Search for the cell housing the specified text and yield its (x, y) center coordinate. 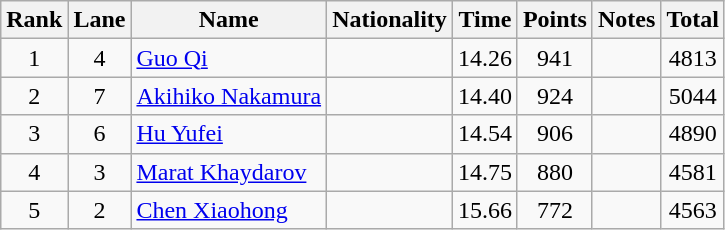
Chen Xiaohong (229, 210)
941 (554, 58)
906 (554, 134)
6 (100, 134)
Hu Yufei (229, 134)
880 (554, 172)
14.26 (484, 58)
Notes (626, 20)
4581 (693, 172)
924 (554, 96)
Guo Qi (229, 58)
Time (484, 20)
14.75 (484, 172)
772 (554, 210)
Points (554, 20)
Marat Khaydarov (229, 172)
5 (34, 210)
Nationality (390, 20)
15.66 (484, 210)
Lane (100, 20)
1 (34, 58)
4813 (693, 58)
4890 (693, 134)
14.40 (484, 96)
Total (693, 20)
4563 (693, 210)
Name (229, 20)
5044 (693, 96)
Rank (34, 20)
14.54 (484, 134)
7 (100, 96)
Akihiko Nakamura (229, 96)
